Identify which cell holds the provided text, then report its [x, y] central coordinate. 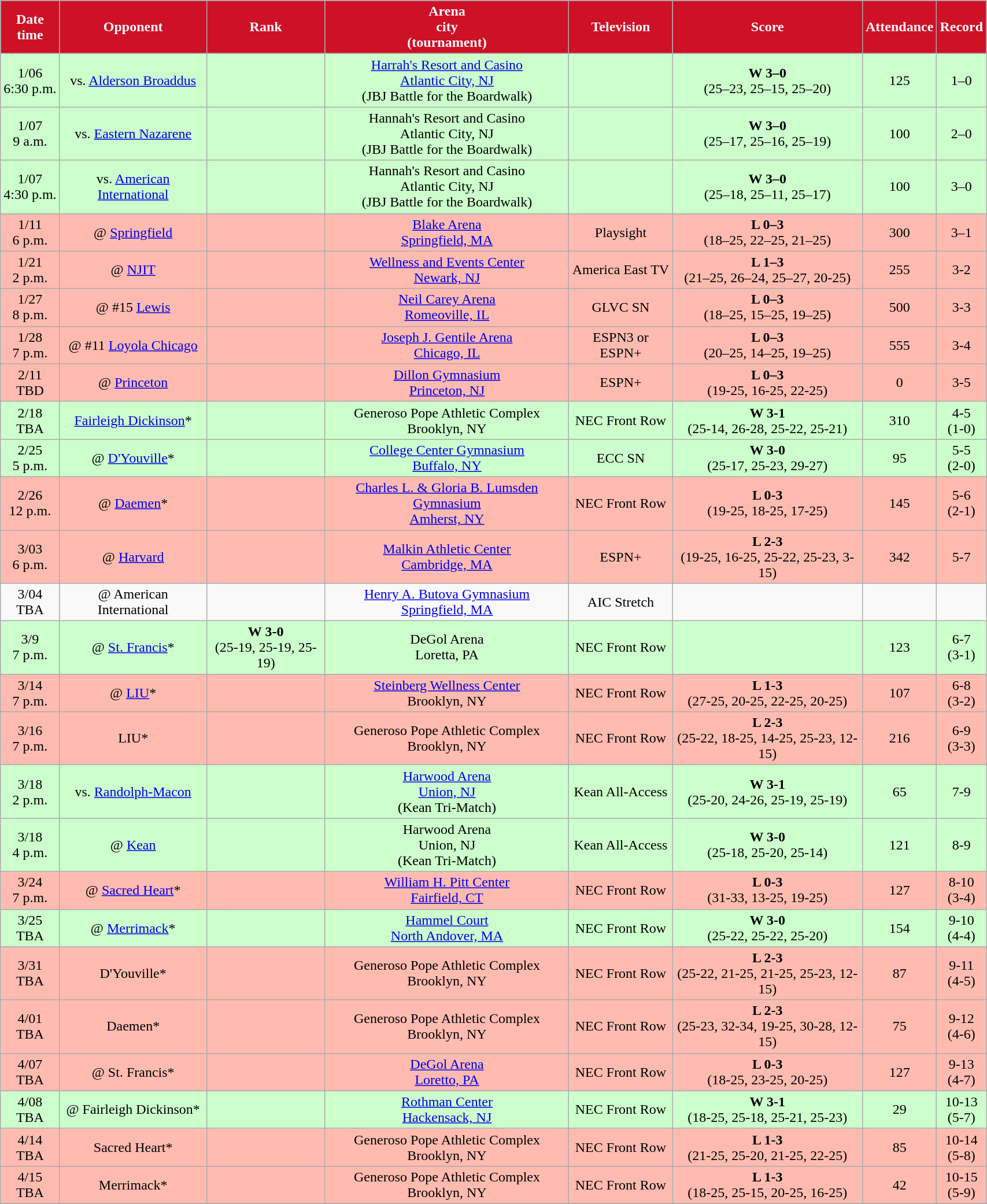
3-5 [962, 383]
555 [899, 345]
@ American International [133, 603]
vs. Eastern Nazarene [133, 134]
@ NJIT [133, 269]
4/08TBA [30, 1109]
125 [899, 80]
4/07TBA [30, 1072]
@ #11 Loyola Chicago [133, 345]
L 1-3(27-25, 20-25, 22-25, 20-25) [767, 693]
87 [899, 973]
4/15TBA [30, 1184]
3-2 [962, 269]
9-11(4-5) [962, 973]
Score [767, 27]
8-10(3-4) [962, 891]
L 0-3(19-25, 18-25, 17-25) [767, 503]
Malkin Athletic CenterCambridge, MA [447, 556]
1/079 a.m. [30, 134]
Television [621, 27]
2/18TBA [30, 420]
L 1-3(18-25, 25-15, 20-25, 16-25) [767, 1184]
154 [899, 928]
@ #15 Lewis [133, 308]
3/184 p.m. [30, 845]
9-10(4-4) [962, 928]
W 3-1(25-20, 24-26, 25-19, 25-19) [767, 792]
DeGol ArenaLoretto, PA [447, 1072]
107 [899, 693]
Wellness and Events CenterNewark, NJ [447, 269]
0 [899, 383]
1/212 p.m. [30, 269]
1/074:30 p.m. [30, 187]
L 0-3(18-25, 23-25, 20-25) [767, 1072]
L 0–3(18–25, 15–25, 19–25) [767, 308]
L 2-3(25-22, 21-25, 21-25, 25-23, 12-15) [767, 973]
@ Harvard [133, 556]
W 3–0(25–18, 25–11, 25–17) [767, 187]
8-9 [962, 845]
3/247 p.m. [30, 891]
Attendance [899, 27]
5-6(2-1) [962, 503]
L 2-3(25-23, 32-34, 19-25, 30-28, 12-15) [767, 1026]
vs. American International [133, 187]
DeGol ArenaLoretta, PA [447, 648]
255 [899, 269]
Neil Carey ArenaRomeoville, IL [447, 308]
5-7 [962, 556]
Dillon GymnasiumPrinceton, NJ [447, 383]
America East TV [621, 269]
W 3-1(18-25, 25-18, 25-21, 25-23) [767, 1109]
@ Kean [133, 845]
D'Youville* [133, 973]
@ Princeton [133, 383]
Daemen* [133, 1026]
3/31TBA [30, 973]
6-8(3-2) [962, 693]
4-5(1-0) [962, 420]
Rothman CenterHackensack, NJ [447, 1109]
3/182 p.m. [30, 792]
75 [899, 1026]
@ LIU* [133, 693]
ECC SN [621, 458]
ESPN3 or ESPN+ [621, 345]
1/278 p.m. [30, 308]
85 [899, 1147]
L 1-3(21-25, 25-20, 21-25, 22-25) [767, 1147]
2/255 p.m. [30, 458]
Henry A. Butova GymnasiumSpringfield, MA [447, 603]
3/036 p.m. [30, 556]
@ Merrimack* [133, 928]
3/147 p.m. [30, 693]
AIC Stretch [621, 603]
College Center GymnasiumBuffalo, NY [447, 458]
W 3-0(25-22, 25-22, 25-20) [767, 928]
216 [899, 738]
500 [899, 308]
Hammel CourtNorth Andover, MA [447, 928]
29 [899, 1109]
W 3–0(25–17, 25–16, 25–19) [767, 134]
Blake ArenaSpringfield, MA [447, 232]
6-9(3-3) [962, 738]
1/066:30 p.m. [30, 80]
Arenacity(tournament) [447, 27]
7-9 [962, 792]
L 2-3(19-25, 16-25, 25-22, 25-23, 3-15) [767, 556]
Harrah's Resort and CasinoAtlantic City, NJ(JBJ Battle for the Boardwalk) [447, 80]
W 3-0(25-18, 25-20, 25-14) [767, 845]
3/167 p.m. [30, 738]
@ D'Youville* [133, 458]
95 [899, 458]
121 [899, 845]
65 [899, 792]
L 2-3(25-22, 18-25, 14-25, 25-23, 12-15) [767, 738]
300 [899, 232]
L 0–3(20–25, 14–25, 19–25) [767, 345]
1/287 p.m. [30, 345]
Sacred Heart* [133, 1147]
W 3-0(25-19, 25-19, 25-19) [266, 648]
4/01TBA [30, 1026]
Record [962, 27]
10-15(5-9) [962, 1184]
Joseph J. Gentile Arena Chicago, IL [447, 345]
310 [899, 420]
@ Daemen* [133, 503]
6-7(3-1) [962, 648]
10-14(5-8) [962, 1147]
L 0–3(18–25, 22–25, 21–25) [767, 232]
LIU* [133, 738]
W 3-1(25-14, 26-28, 25-22, 25-21) [767, 420]
2–0 [962, 134]
L 0-3(31-33, 13-25, 19-25) [767, 891]
3–1 [962, 232]
3/97 p.m. [30, 648]
10-13(5-7) [962, 1109]
4/14TBA [30, 1147]
145 [899, 503]
3–0 [962, 187]
Playsight [621, 232]
@ Fairleigh Dickinson* [133, 1109]
5-5(2-0) [962, 458]
2/11TBD [30, 383]
vs. Randolph-Macon [133, 792]
Rank [266, 27]
342 [899, 556]
3/04TBA [30, 603]
Datetime [30, 27]
3-3 [962, 308]
Merrimack* [133, 1184]
L 0–3(19-25, 16-25, 22-25) [767, 383]
3-4 [962, 345]
L 1–3(21–25, 26–24, 25–27, 20-25) [767, 269]
W 3-0(25-17, 25-23, 29-27) [767, 458]
@ Sacred Heart* [133, 891]
vs. Alderson Broaddus [133, 80]
3/25TBA [30, 928]
123 [899, 648]
Charles L. & Gloria B. Lumsden GymnasiumAmherst, NY [447, 503]
1–0 [962, 80]
42 [899, 1184]
@ Springfield [133, 232]
W 3–0(25–23, 25–15, 25–20) [767, 80]
9-13(4-7) [962, 1072]
2/2612 p.m. [30, 503]
Steinberg Wellness CenterBrooklyn, NY [447, 693]
Fairleigh Dickinson* [133, 420]
GLVC SN [621, 308]
Opponent [133, 27]
1/116 p.m. [30, 232]
9-12(4-6) [962, 1026]
William H. Pitt CenterFairfield, CT [447, 891]
